For the text-containing cell, return its midpoint in (x, y) coordinate format. 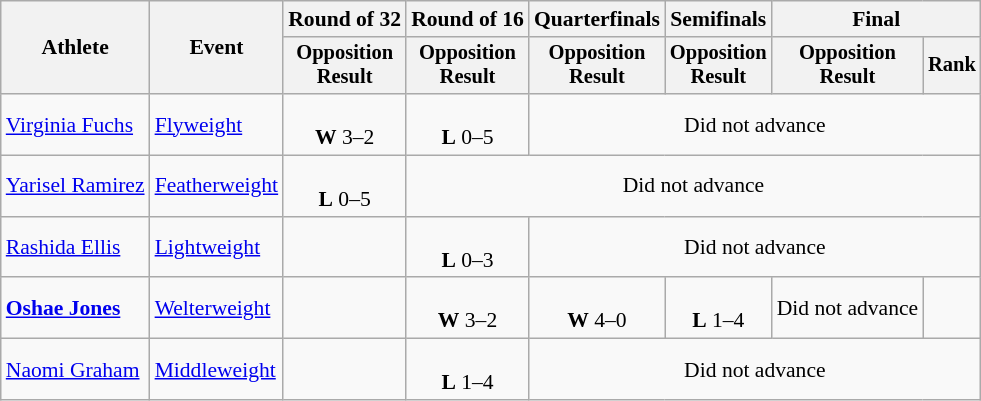
Naomi Graham (76, 370)
Final (876, 19)
Event (217, 48)
Athlete (76, 48)
Round of 32 (344, 19)
Quarterfinals (597, 19)
Round of 16 (468, 19)
Yarisel Ramirez (76, 186)
Featherweight (217, 186)
Virginia Fuchs (76, 124)
Rank (952, 66)
L 0–3 (468, 248)
Oshae Jones (76, 308)
Semifinals (718, 19)
Flyweight (217, 124)
W 4–0 (597, 308)
Middleweight (217, 370)
Lightweight (217, 248)
Welterweight (217, 308)
Rashida Ellis (76, 248)
